Identify which cell holds the provided text, then report its [X, Y] central coordinate. 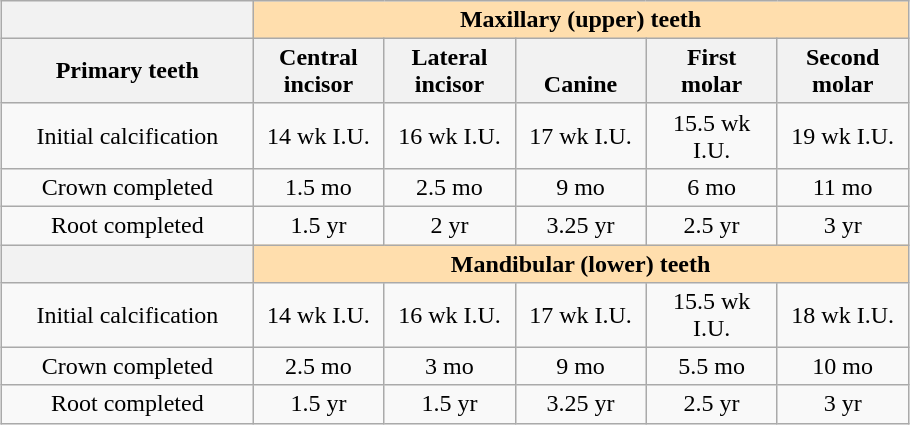
Primary teeth [128, 70]
1.5 mo [318, 187]
Centralincisor [318, 70]
11 mo [842, 187]
10 mo [842, 366]
Maxillary (upper) teeth [580, 20]
18 wk I.U. [842, 314]
Lateralincisor [450, 70]
19 wk I.U. [842, 136]
Secondmolar [842, 70]
Firstmolar [712, 70]
Mandibular (lower) teeth [580, 263]
5.5 mo [712, 366]
Canine [580, 70]
6 mo [712, 187]
3 mo [450, 366]
2 yr [450, 225]
